Identify which cell holds the provided text, then report its [x, y] central coordinate. 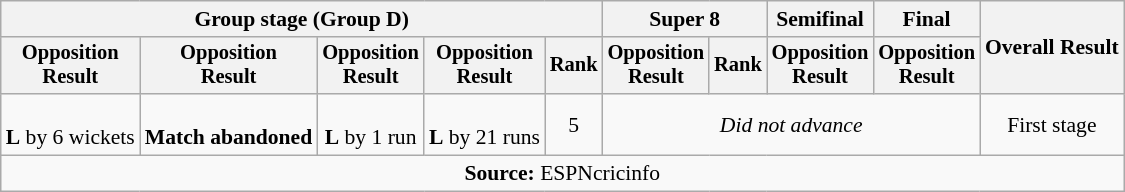
L by 21 runs [484, 124]
Final [926, 19]
Did not advance [792, 124]
Source: ESPNcricinfo [562, 174]
Overall Result [1052, 48]
L by 1 run [370, 124]
First stage [1052, 124]
Group stage (Group D) [302, 19]
Super 8 [685, 19]
L by 6 wickets [70, 124]
5 [574, 124]
Match abandoned [228, 124]
Semifinal [820, 19]
